From the cell containing the given text, extract its center point as [x, y] coordinate. 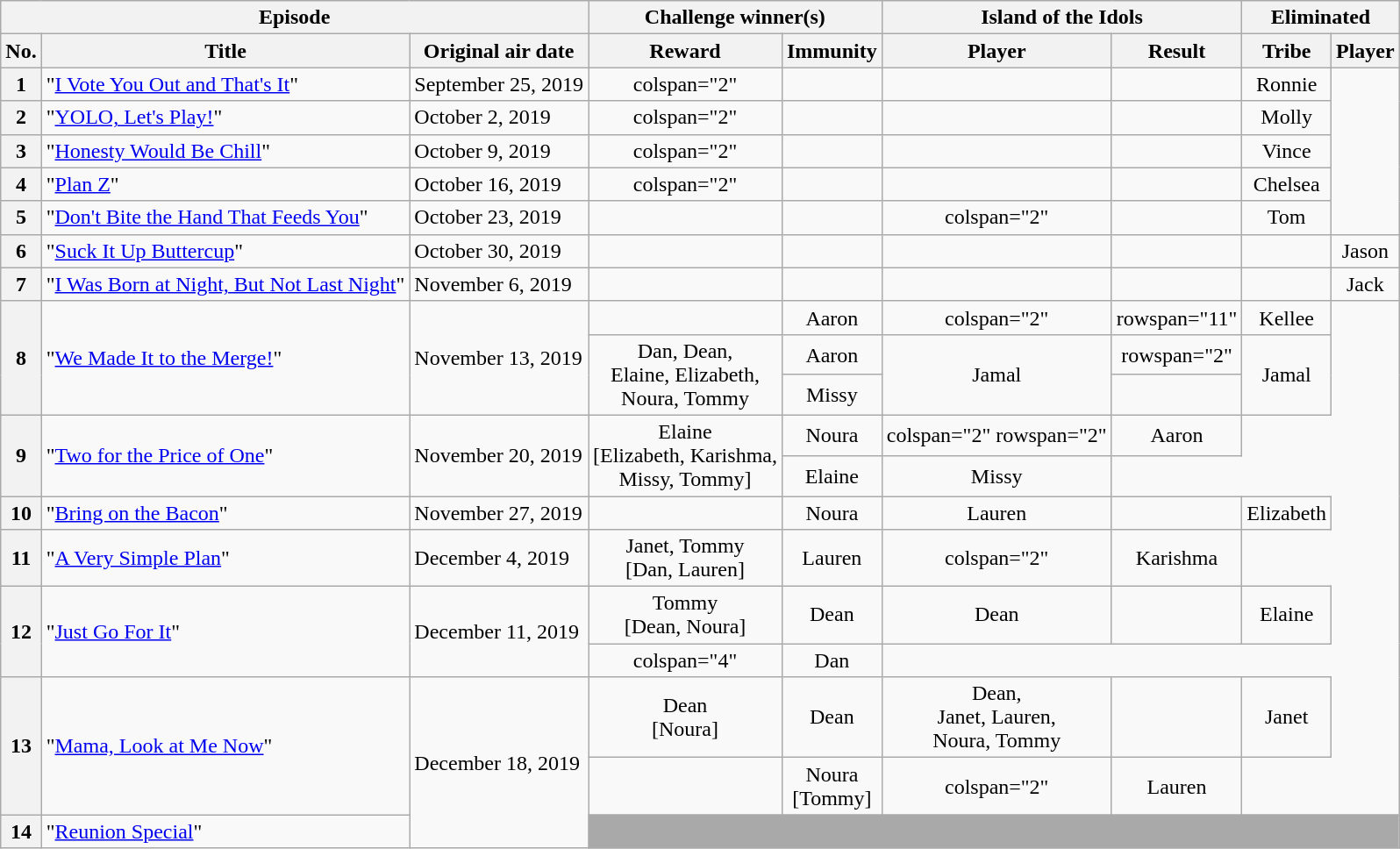
8 [21, 358]
Tribe [1287, 51]
"Bring on the Bacon" [225, 513]
Title [225, 51]
Episode [295, 18]
Original air date [499, 51]
No. [21, 51]
Jason [1366, 251]
"Honesty Would Be Chill" [225, 151]
1 [21, 84]
Elizabeth [1287, 513]
"I Was Born at Night, But Not Last Night" [225, 284]
6 [21, 251]
13 [21, 746]
Challenge winner(s) [735, 18]
October 16, 2019 [499, 184]
Molly [1287, 118]
October 23, 2019 [499, 218]
11 [21, 558]
November 6, 2019 [499, 284]
"Suck It Up Buttercup" [225, 251]
Dean,Janet, Lauren,Noura, Tommy [996, 717]
colspan="4" [684, 660]
Tommy[Dean, Noura] [684, 616]
14 [21, 831]
"Reunion Special" [225, 831]
Tom [1287, 218]
December 11, 2019 [499, 631]
rowspan="11" [1177, 317]
4 [21, 184]
Eliminated [1321, 18]
December 18, 2019 [499, 763]
Elaine[Elizabeth, Karishma,Missy, Tommy] [684, 455]
Kellee [1287, 317]
Janet, Tommy[Dan, Lauren] [684, 558]
"A Very Simple Plan" [225, 558]
October 2, 2019 [499, 118]
October 30, 2019 [499, 251]
Dan, Dean,Elaine, Elizabeth,Noura, Tommy [684, 375]
Dan [832, 660]
Janet [1287, 717]
December 4, 2019 [499, 558]
November 27, 2019 [499, 513]
10 [21, 513]
"YOLO, Let's Play!" [225, 118]
Reward [684, 51]
2 [21, 118]
9 [21, 455]
September 25, 2019 [499, 84]
November 13, 2019 [499, 358]
November 20, 2019 [499, 455]
Island of the Idols [1061, 18]
Result [1177, 51]
October 9, 2019 [499, 151]
"Don't Bite the Hand That Feeds You" [225, 218]
Dean[Noura] [684, 717]
"Just Go For It" [225, 631]
Vince [1287, 151]
"We Made It to the Merge!" [225, 358]
7 [21, 284]
"Plan Z" [225, 184]
"I Vote You Out and That's It" [225, 84]
Chelsea [1287, 184]
3 [21, 151]
Noura[Tommy] [832, 786]
"Mama, Look at Me Now" [225, 746]
5 [21, 218]
colspan="2" rowspan="2" [996, 435]
"Two for the Price of One" [225, 455]
12 [21, 631]
Jack [1366, 284]
Immunity [832, 51]
rowspan="2" [1177, 354]
Ronnie [1287, 84]
Karishma [1177, 558]
